From the cell containing the given text, extract its center point as (X, Y) coordinate. 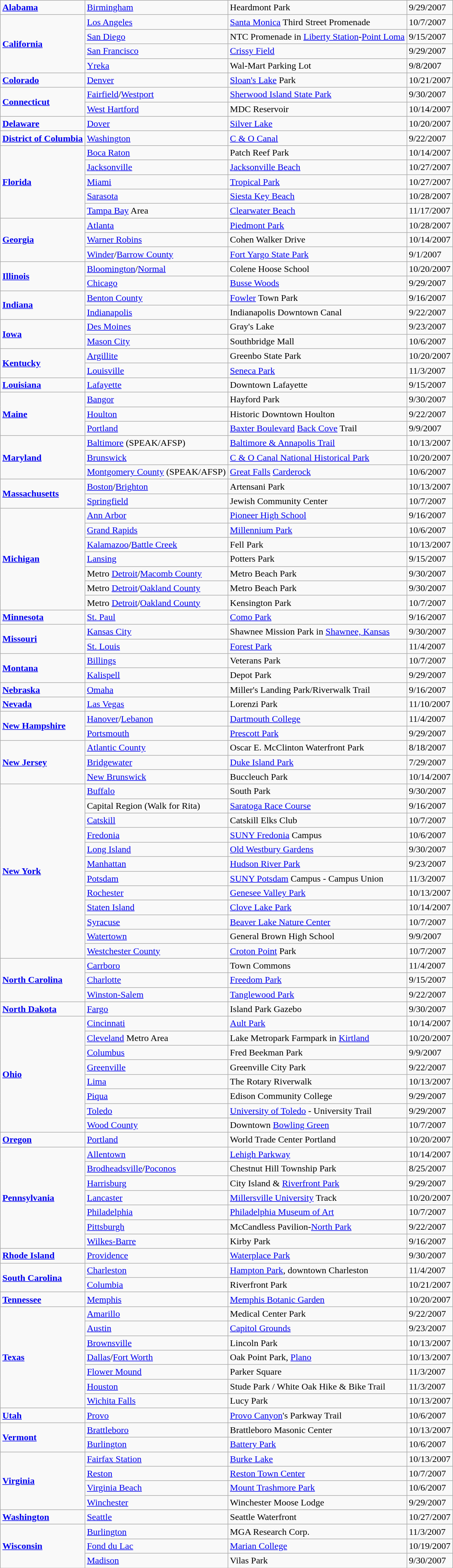
Waterplace Park (317, 1256)
Rhode Island (43, 1256)
Denver (156, 80)
Cohen Walker Drive (317, 240)
Yreka (156, 66)
Siesta Key Beach (317, 196)
Downtown Lafayette (317, 385)
Charlotte (156, 980)
Kalamazoo/Battle Creek (156, 545)
Fowler Town Park (317, 298)
Memphis Botanic Garden (317, 1299)
Louisiana (43, 385)
Southbridge Mall (317, 341)
Toledo (156, 1111)
City Island & Riverfront Park (317, 1183)
Benton County (156, 298)
Sherwood Island State Park (317, 95)
SUNY Potsdam Campus - Campus Union (317, 878)
Indianapolis Downtown Canal (317, 312)
New Jersey (43, 762)
North Carolina (43, 980)
San Francisco (156, 51)
Seattle Waterfront (317, 1517)
General Brown High School (317, 937)
Philadelphia (156, 1212)
Manhattan (156, 864)
California (43, 44)
Lancaster (156, 1198)
Winder/Barrow County (156, 254)
Catskill (156, 820)
Veterans Park (317, 661)
Birmingham (156, 8)
Pittsburgh (156, 1227)
Nebraska (43, 690)
Town Commons (317, 966)
Mount Trashmore Park (317, 1488)
Long Island (156, 849)
Harrisburg (156, 1183)
Lincoln Park (317, 1343)
Madison (156, 1560)
Atlanta (156, 225)
Santa Monica Third Street Promenade (317, 22)
Greenbo State Park (317, 356)
Kirby Park (317, 1241)
Los Angeles (156, 22)
8/25/2007 (430, 1169)
Ohio (43, 1074)
MGA Research Corp. (317, 1531)
Florida (43, 182)
North Dakota (43, 1009)
Marian College (317, 1546)
Lorenzi Park (317, 704)
Duke Island Park (317, 762)
Lafayette (156, 385)
Hampton Park, downtown Charleston (317, 1270)
Memphis (156, 1299)
Charleston (156, 1270)
St. Paul (156, 617)
NTC Promenade in Liberty Station-Point Loma (317, 37)
Island Park Gazebo (317, 1009)
Piqua (156, 1096)
Indiana (43, 305)
Sloan's Lake Park (317, 80)
9/1/2007 (430, 254)
Staten Island (156, 908)
Carrboro (156, 966)
Fairfield/Westport (156, 95)
Springfield (156, 501)
Patch Reef Park (317, 153)
Dover (156, 124)
Provo Canyon's Parkway Trail (317, 1415)
Genesee Valley Park (317, 893)
Seneca Park (317, 370)
Watertown (156, 937)
Croton Point Park (317, 951)
C & O Canal National Historical Park (317, 458)
McCandless Pavilion-North Park (317, 1227)
Brodheadsville/Poconos (156, 1169)
Dallas/Fort Worth (156, 1358)
8/18/2007 (430, 748)
Winchester (156, 1502)
Bloomington/Normal (156, 269)
Metro Detroit/Macomb County (156, 574)
Tennessee (43, 1299)
Omaha (156, 690)
Boca Raton (156, 153)
Houlton (156, 414)
Tampa Bay Area (156, 211)
Downtown Bowling Green (317, 1125)
Utah (43, 1415)
Beaver Lake Nature Center (317, 922)
Wisconsin (43, 1546)
Alabama (43, 8)
Silver Lake (317, 124)
MDC Reservoir (317, 109)
Allentown (156, 1154)
9/8/2007 (430, 66)
Dartmouth College (317, 719)
Rochester (156, 893)
Fairfax Station (156, 1459)
Nevada (43, 704)
Mason City (156, 341)
Baltimore & Annapolis Trail (317, 443)
Bangor (156, 399)
West Hartford (156, 109)
C & O Canal (317, 138)
Argillite (156, 356)
Battery Park (317, 1444)
South Park (317, 791)
Indianapolis (156, 312)
Montgomery County (SPEAK/AFSP) (156, 472)
District of Columbia (43, 138)
Shawnee Mission Park in Shawnee, Kansas (317, 631)
Fond du Lac (156, 1546)
Warner Robins (156, 240)
Miami (156, 182)
Pennsylvania (43, 1198)
Chestnut Hill Township Park (317, 1169)
Stude Park / White Oak Hike & Bike Trail (317, 1386)
Wilkes-Barre (156, 1241)
Fredonia (156, 835)
Kensington Park (317, 602)
Baxter Boulevard Back Cove Trail (317, 429)
Brattleboro (156, 1430)
Delaware (43, 124)
Miller's Landing Park/Riverwalk Trail (317, 690)
Ann Arbor (156, 516)
Medical Center Park (317, 1314)
Crissy Field (317, 51)
Sarasota (156, 196)
New Hampshire (43, 726)
Maryland (43, 458)
St. Louis (156, 646)
Lima (156, 1081)
Prescott Park (317, 733)
Atlantic County (156, 748)
Minnesota (43, 617)
Jacksonville Beach (317, 167)
Lansing (156, 559)
Lake Metropark Farmpark in Kirtland (317, 1038)
Winston-Salem (156, 994)
Fell Park (317, 545)
Como Park (317, 617)
Burke Lake (317, 1459)
Hanover/Lebanon (156, 719)
Hudson River Park (317, 864)
Amarillo (156, 1314)
Fred Beekman Park (317, 1052)
New York (43, 871)
San Diego (156, 37)
Fargo (156, 1009)
Virginia (43, 1481)
Winchester Moose Lodge (317, 1502)
Lehigh Parkway (317, 1154)
South Carolina (43, 1277)
Piedmont Park (317, 225)
Parker Square (317, 1372)
Billings (156, 661)
Potters Park (317, 559)
Buccleuch Park (317, 777)
Potsdam (156, 878)
11/17/2007 (430, 211)
Kentucky (43, 363)
Jacksonville (156, 167)
Fort Yargo State Park (317, 254)
Iowa (43, 334)
Cleveland Metro Area (156, 1038)
Virginia Beach (156, 1488)
Tropical Park (317, 182)
Clove Lake Park (317, 908)
Bridgewater (156, 762)
Greenville City Park (317, 1067)
Kalispell (156, 675)
World Trade Center Portland (317, 1140)
Michigan (43, 559)
The Rotary Riverwalk (317, 1081)
Vilas Park (317, 1560)
10/19/2007 (430, 1546)
Seattle (156, 1517)
Missouri (43, 639)
Artensani Park (317, 487)
Busse Woods (317, 283)
Boston/Brighton (156, 487)
Montana (43, 668)
Syracuse (156, 922)
Westchester County (156, 951)
Hayford Park (317, 399)
Cincinnati (156, 1023)
Historic Downtown Houlton (317, 414)
Brunswick (156, 458)
Maine (43, 414)
11/10/2007 (430, 704)
Oregon (43, 1140)
Reston (156, 1473)
Forest Park (317, 646)
Providence (156, 1256)
Wichita Falls (156, 1401)
Depot Park (317, 675)
Colorado (43, 80)
Connecticut (43, 102)
Heardmont Park (317, 8)
Riverfront Park (317, 1285)
Brattleboro Masonic Center (317, 1430)
Wood County (156, 1125)
Illinois (43, 276)
Louisville (156, 370)
Gray's Lake (317, 327)
Grand Rapids (156, 530)
Edison Community College (317, 1096)
Catskill Elks Club (317, 820)
Wal-Mart Parking Lot (317, 66)
Clearwater Beach (317, 211)
Saratoga Race Course (317, 806)
Des Moines (156, 327)
Massachusetts (43, 494)
Jewish Community Center (317, 501)
Portsmouth (156, 733)
Millersville University Track (317, 1198)
Lucy Park (317, 1401)
Millennium Park (317, 530)
Capitol Grounds (317, 1328)
Tanglewood Park (317, 994)
Great Falls Carderock (317, 472)
Greenville (156, 1067)
Columbia (156, 1285)
Oak Point Park, Plano (317, 1358)
Old Westbury Gardens (317, 849)
Capital Region (Walk for Rita) (156, 806)
Baltimore (SPEAK/AFSP) (156, 443)
Freedom Park (317, 980)
Las Vegas (156, 704)
Ault Park (317, 1023)
Flower Mound (156, 1372)
Houston (156, 1386)
Austin (156, 1328)
Chicago (156, 283)
Pioneer High School (317, 516)
New Brunswick (156, 777)
Provo (156, 1415)
7/29/2007 (430, 762)
Vermont (43, 1437)
Philadelphia Museum of Art (317, 1212)
Colene Hoose School (317, 269)
SUNY Fredonia Campus (317, 835)
Georgia (43, 240)
University of Toledo - University Trail (317, 1111)
Kansas City (156, 631)
Oscar E. McClinton Waterfront Park (317, 748)
Brownsville (156, 1343)
Texas (43, 1357)
Buffalo (156, 791)
Columbus (156, 1052)
Reston Town Center (317, 1473)
